Output the (X, Y) coordinate of the center of the cell containing the given text.  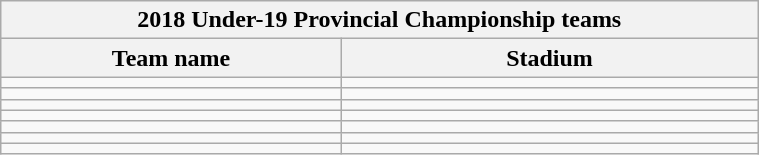
Team name (172, 58)
Stadium (549, 58)
2018 Under-19 Provincial Championship teams (380, 20)
